Capture the cell that displays the provided text and extract its (X, Y) central coordinate. 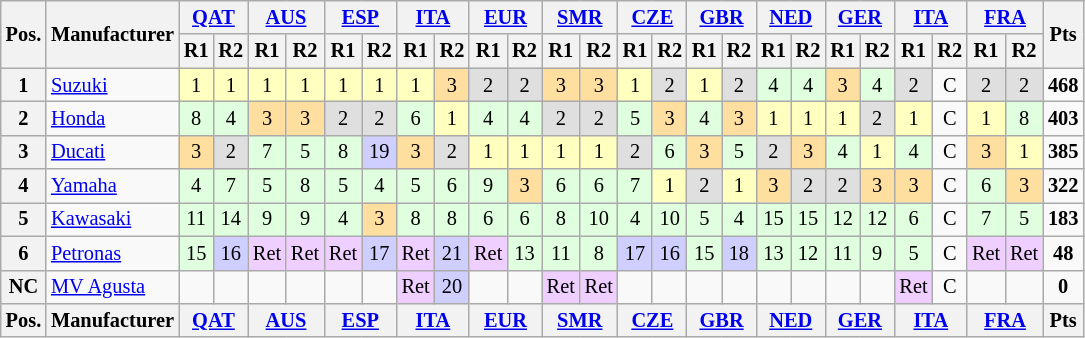
20 (452, 287)
Kawasaki (112, 219)
Yamaha (112, 186)
21 (452, 253)
48 (1063, 253)
183 (1063, 219)
Ducati (112, 152)
0 (1063, 287)
Honda (112, 118)
19 (380, 152)
NC (24, 287)
Petronas (112, 253)
403 (1063, 118)
Suzuki (112, 85)
385 (1063, 152)
468 (1063, 85)
322 (1063, 186)
14 (230, 219)
MV Agusta (112, 287)
18 (740, 253)
